Pinpoint the cell where the given text exists, returning its (x, y) midpoint coordinate. 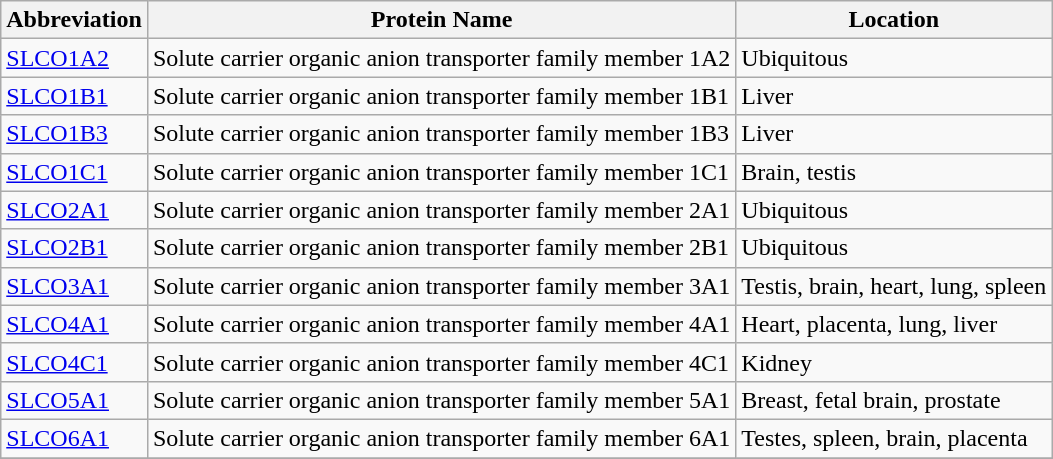
SLCO2B1 (74, 248)
SLCO1C1 (74, 172)
Brain, testis (894, 172)
SLCO4C1 (74, 362)
Solute carrier organic anion transporter family member 4C1 (441, 362)
Solute carrier organic anion transporter family member 3A1 (441, 286)
SLCO3A1 (74, 286)
Solute carrier organic anion transporter family member 5A1 (441, 400)
Solute carrier organic anion transporter family member 1C1 (441, 172)
SLCO4A1 (74, 324)
Testis, brain, heart, lung, spleen (894, 286)
SLCO2A1 (74, 210)
Breast, fetal brain, prostate (894, 400)
Kidney (894, 362)
Solute carrier organic anion transporter family member 2B1 (441, 248)
SLCO1B1 (74, 96)
Solute carrier organic anion transporter family member 1B3 (441, 134)
Solute carrier organic anion transporter family member 2A1 (441, 210)
Solute carrier organic anion transporter family member 6A1 (441, 438)
Heart, placenta, lung, liver (894, 324)
Solute carrier organic anion transporter family member 4A1 (441, 324)
Solute carrier organic anion transporter family member 1A2 (441, 58)
SLCO1A2 (74, 58)
SLCO6A1 (74, 438)
Location (894, 20)
Testes, spleen, brain, placenta (894, 438)
Abbreviation (74, 20)
Protein Name (441, 20)
SLCO5A1 (74, 400)
Solute carrier organic anion transporter family member 1B1 (441, 96)
SLCO1B3 (74, 134)
